Pinpoint the cell where the given text exists, returning its [x, y] midpoint coordinate. 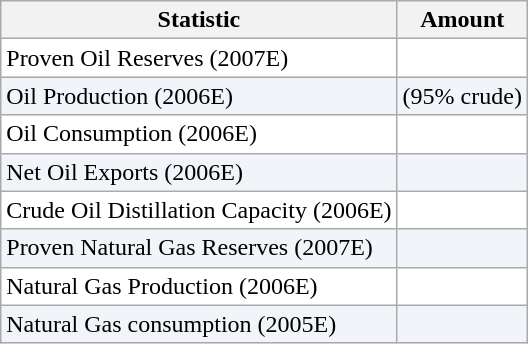
Oil Consumption (2006E) [199, 134]
(95% crude) [462, 96]
Statistic [199, 20]
Proven Oil Reserves (2007E) [199, 58]
Crude Oil Distillation Capacity (2006E) [199, 210]
Oil Production (2006E) [199, 96]
Amount [462, 20]
Natural Gas consumption (2005E) [199, 324]
Proven Natural Gas Reserves (2007E) [199, 248]
Natural Gas Production (2006E) [199, 286]
Net Oil Exports (2006E) [199, 172]
